Detect which cell encompasses the target text, then output its [X, Y] center coordinate. 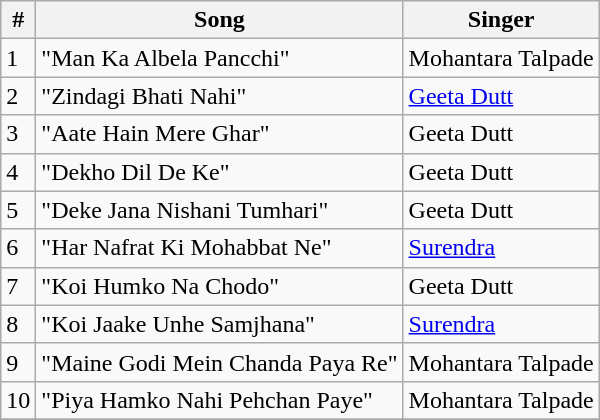
"Aate Hain Mere Ghar" [220, 134]
9 [18, 362]
"Koi Jaake Unhe Samjhana" [220, 324]
10 [18, 400]
7 [18, 286]
3 [18, 134]
"Man Ka Albela Pancchi" [220, 58]
Singer [501, 20]
# [18, 20]
1 [18, 58]
"Dekho Dil De Ke" [220, 172]
5 [18, 210]
8 [18, 324]
"Zindagi Bhati Nahi" [220, 96]
"Koi Humko Na Chodo" [220, 286]
"Har Nafrat Ki Mohabbat Ne" [220, 248]
2 [18, 96]
4 [18, 172]
"Piya Hamko Nahi Pehchan Paye" [220, 400]
6 [18, 248]
Song [220, 20]
"Maine Godi Mein Chanda Paya Re" [220, 362]
"Deke Jana Nishani Tumhari" [220, 210]
